Identify which cell holds the provided text, then report its (X, Y) central coordinate. 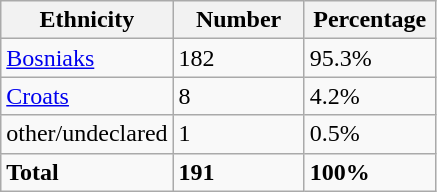
95.3% (370, 58)
8 (238, 96)
other/undeclared (87, 134)
191 (238, 172)
0.5% (370, 134)
Number (238, 20)
182 (238, 58)
Total (87, 172)
Croats (87, 96)
1 (238, 134)
100% (370, 172)
4.2% (370, 96)
Ethnicity (87, 20)
Percentage (370, 20)
Bosniaks (87, 58)
